Search for the cell housing the specified text and yield its [x, y] center coordinate. 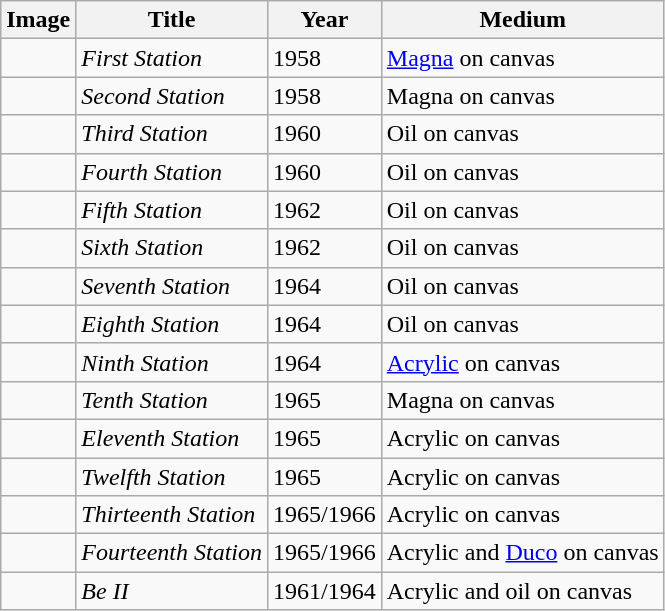
Medium [522, 20]
Eighth Station [172, 324]
Second Station [172, 96]
First Station [172, 58]
Title [172, 20]
Fifth Station [172, 210]
Be II [172, 591]
Sixth Station [172, 248]
Ninth Station [172, 362]
Twelfth Station [172, 477]
Eleventh Station [172, 438]
Fourth Station [172, 172]
Third Station [172, 134]
Year [325, 20]
Tenth Station [172, 400]
Seventh Station [172, 286]
Image [38, 20]
Thirteenth Station [172, 515]
Fourteenth Station [172, 553]
Acrylic and Duco on canvas [522, 553]
Acrylic and oil on canvas [522, 591]
1961/1964 [325, 591]
